Provide the [x, y] coordinate of the cell's center where the given text is located.  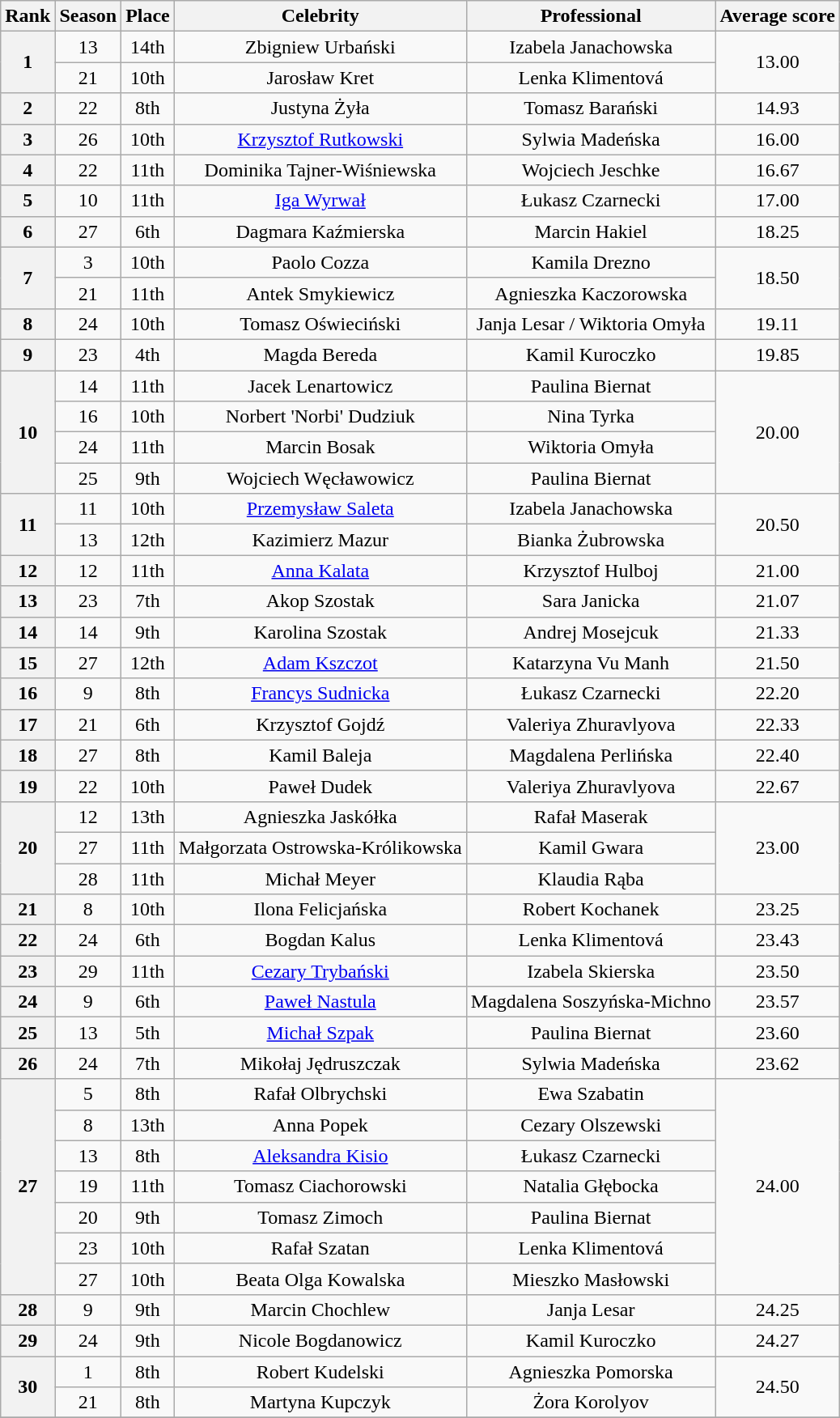
Bogdan Kalus [320, 940]
Nina Tyrka [591, 417]
23.50 [777, 971]
Przemysław Saleta [320, 509]
Mikołaj Jędruszczak [320, 1063]
21.50 [777, 663]
14th [148, 47]
16.00 [777, 139]
Season [88, 16]
24.00 [777, 1187]
Krzysztof Gojdź [320, 724]
Janja Lesar [591, 1310]
Sara Janicka [591, 601]
24.50 [777, 1387]
Izabela Skierska [591, 971]
Tomasz Zimoch [320, 1217]
Wojciech Jeschke [591, 170]
Katarzyna Vu Manh [591, 663]
Agnieszka Pomorska [591, 1372]
Marcin Hakiel [591, 231]
21.07 [777, 601]
Michał Szpak [320, 1033]
17.00 [777, 201]
Rank [28, 16]
Anna Kalata [320, 571]
Natalia Głębocka [591, 1187]
23.25 [777, 910]
Kamil Gwara [591, 847]
Mieszko Masłowski [591, 1279]
19.11 [777, 324]
Norbert 'Norbi' Dudziuk [320, 417]
Iga Wyrwał [320, 201]
22.40 [777, 755]
23.43 [777, 940]
Marcin Bosak [320, 448]
Nicole Bogdanowicz [320, 1340]
Agnieszka Kaczorowska [591, 293]
Żora Korolyov [591, 1403]
Adam Kszczot [320, 663]
Bianka Żubrowska [591, 540]
18.50 [777, 278]
18.25 [777, 231]
Jarosław Kret [320, 78]
Dagmara Kaźmierska [320, 231]
7 [28, 278]
Justyna Żyła [320, 108]
Kamil Baleja [320, 755]
Cezary Olszewski [591, 1125]
Cezary Trybański [320, 971]
Marcin Chochlew [320, 1310]
Antek Smykiewicz [320, 293]
13.00 [777, 62]
Krzysztof Rutkowski [320, 139]
Rafał Szatan [320, 1248]
Michał Meyer [320, 878]
22.20 [777, 694]
Kazimierz Mazur [320, 540]
Małgorzata Ostrowska-Królikowska [320, 847]
21.00 [777, 571]
22.33 [777, 724]
Aleksandra Kisio [320, 1156]
Tomasz Ciachorowski [320, 1187]
4th [148, 354]
Karolina Szostak [320, 632]
23.00 [777, 847]
Professional [591, 16]
Andrej Mosejcuk [591, 632]
19.85 [777, 354]
Akop Szostak [320, 601]
Average score [777, 16]
23.57 [777, 1002]
24.27 [777, 1340]
Ewa Szabatin [591, 1094]
Paweł Nastula [320, 1002]
6 [28, 231]
15 [28, 663]
23.62 [777, 1063]
21.33 [777, 632]
22.67 [777, 786]
Rafał Olbrychski [320, 1094]
16.67 [777, 170]
Jacek Lenartowicz [320, 386]
Paweł Dudek [320, 786]
Martyna Kupczyk [320, 1403]
24.25 [777, 1310]
Robert Kochanek [591, 910]
Wojciech Węcławowicz [320, 478]
Kamila Drezno [591, 262]
Klaudia Rąba [591, 878]
Francys Sudnicka [320, 694]
Janja Lesar / Wiktoria Omyła [591, 324]
20.00 [777, 432]
14.93 [777, 108]
Anna Popek [320, 1125]
Beata Olga Kowalska [320, 1279]
Magdalena Soszyńska-Michno [591, 1002]
Ilona Felicjańska [320, 910]
20.50 [777, 524]
Zbigniew Urbański [320, 47]
Robert Kudelski [320, 1372]
5th [148, 1033]
2 [28, 108]
Tomasz Barański [591, 108]
17 [28, 724]
Wiktoria Omyła [591, 448]
Place [148, 16]
30 [28, 1387]
Magda Bereda [320, 354]
Tomasz Oświeciński [320, 324]
Magdalena Perlińska [591, 755]
Dominika Tajner-Wiśniewska [320, 170]
Paolo Cozza [320, 262]
4 [28, 170]
Rafał Maserak [591, 817]
Celebrity [320, 16]
23.60 [777, 1033]
Krzysztof Hulboj [591, 571]
Agnieszka Jaskółka [320, 817]
18 [28, 755]
